Identify which cell holds the provided text, then report its [X, Y] central coordinate. 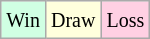
Loss [126, 20]
Win [24, 20]
Draw [72, 20]
